Extract the (x, y) coordinate from the center of the cell holding the provided text.  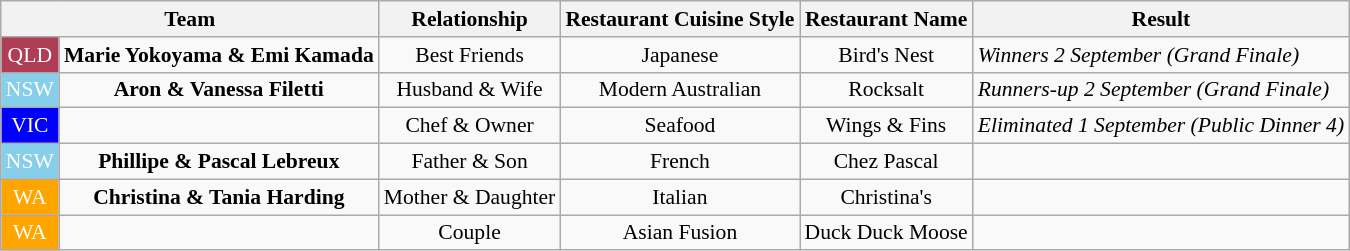
Bird's Nest (886, 55)
Relationship (470, 19)
Eliminated 1 September (Public Dinner 4) (1161, 126)
Modern Australian (680, 90)
Mother & Daughter (470, 197)
Rocksalt (886, 90)
Restaurant Name (886, 19)
Aron & Vanessa Filetti (219, 90)
Best Friends (470, 55)
Italian (680, 197)
Winners 2 September (Grand Finale) (1161, 55)
Japanese (680, 55)
Husband & Wife (470, 90)
Wings & Fins (886, 126)
Team (190, 19)
Seafood (680, 126)
QLD (30, 55)
Marie Yokoyama & Emi Kamada (219, 55)
Christina's (886, 197)
Phillipe & Pascal Lebreux (219, 162)
Chez Pascal (886, 162)
French (680, 162)
Result (1161, 19)
Couple (470, 233)
Asian Fusion (680, 233)
VIC (30, 126)
Restaurant Cuisine Style (680, 19)
Christina & Tania Harding (219, 197)
Runners-up 2 September (Grand Finale) (1161, 90)
Chef & Owner (470, 126)
Father & Son (470, 162)
Duck Duck Moose (886, 233)
